For the text-containing cell, return its midpoint in (X, Y) coordinate format. 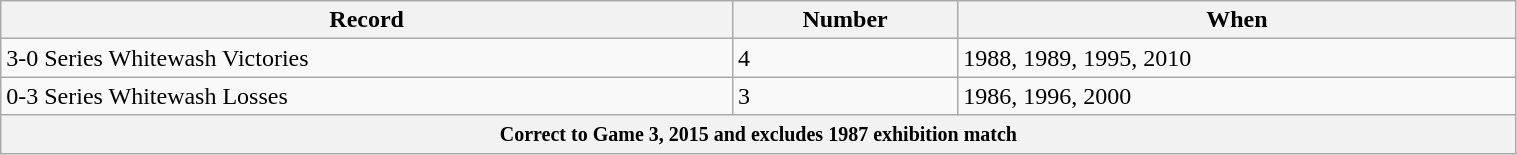
0-3 Series Whitewash Losses (367, 96)
Record (367, 20)
Correct to Game 3, 2015 and excludes 1987 exhibition match (758, 134)
1988, 1989, 1995, 2010 (1237, 58)
3-0 Series Whitewash Victories (367, 58)
1986, 1996, 2000 (1237, 96)
Number (846, 20)
When (1237, 20)
3 (846, 96)
4 (846, 58)
